Pinpoint the cell where the given text exists, returning its (X, Y) midpoint coordinate. 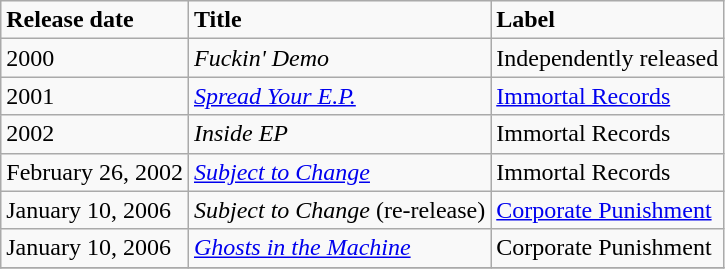
Spread Your E.P. (339, 96)
Release date (95, 20)
Subject to Change (re-release) (339, 210)
Fuckin' Demo (339, 58)
2002 (95, 134)
Inside EP (339, 134)
Title (339, 20)
February 26, 2002 (95, 172)
Ghosts in the Machine (339, 248)
2000 (95, 58)
2001 (95, 96)
Subject to Change (339, 172)
Label (608, 20)
Independently released (608, 58)
